Determine the [X, Y] coordinate at the center of the cell enclosing the given text.  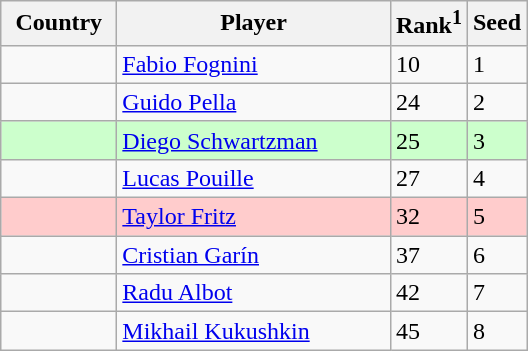
24 [428, 102]
Lucas Pouille [254, 178]
Radu Albot [254, 293]
Diego Schwartzman [254, 140]
Country [59, 24]
4 [496, 178]
25 [428, 140]
45 [428, 331]
5 [496, 217]
Mikhail Kukushkin [254, 331]
8 [496, 331]
7 [496, 293]
Guido Pella [254, 102]
2 [496, 102]
Seed [496, 24]
Cristian Garín [254, 255]
1 [496, 64]
Rank1 [428, 24]
10 [428, 64]
27 [428, 178]
6 [496, 255]
Player [254, 24]
Taylor Fritz [254, 217]
3 [496, 140]
42 [428, 293]
Fabio Fognini [254, 64]
32 [428, 217]
37 [428, 255]
